Output the [x, y] coordinate of the center of the cell containing the given text.  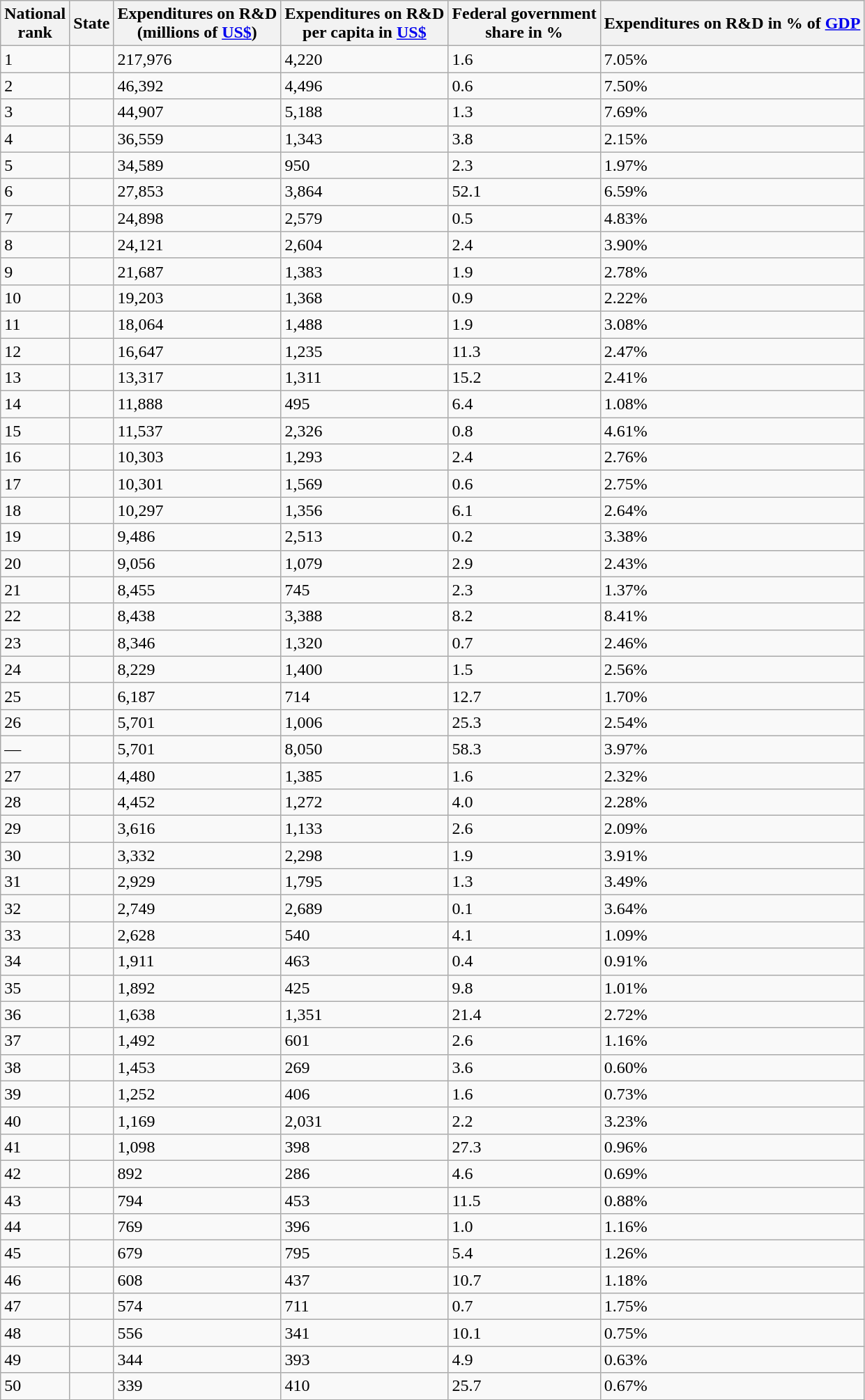
2,604 [365, 245]
344 [197, 1360]
950 [365, 165]
794 [197, 1200]
0.5 [524, 218]
2,326 [365, 431]
8,455 [197, 590]
2.09% [732, 829]
2 [35, 86]
0.2 [524, 537]
601 [365, 1041]
34 [35, 961]
1,795 [365, 882]
795 [365, 1254]
10.1 [524, 1333]
2.15% [732, 139]
1.70% [732, 696]
0.69% [732, 1173]
1,006 [365, 722]
58.3 [524, 749]
8,050 [365, 749]
Expenditures on R&D per capita in US$ [365, 24]
8,229 [197, 669]
339 [197, 1386]
1,079 [365, 563]
21.4 [524, 1014]
8,438 [197, 616]
0.4 [524, 961]
24,121 [197, 245]
44 [35, 1227]
341 [365, 1333]
0.67% [732, 1386]
0.91% [732, 961]
217,976 [197, 59]
6 [35, 192]
39 [35, 1094]
10,301 [197, 484]
0.60% [732, 1067]
11 [35, 324]
44,907 [197, 112]
3,388 [365, 616]
10 [35, 298]
10,303 [197, 457]
2,579 [365, 218]
9 [35, 271]
1,569 [365, 484]
25.3 [524, 722]
1,385 [365, 776]
1,892 [197, 988]
556 [197, 1333]
2,628 [197, 935]
8,346 [197, 643]
2.46% [732, 643]
29 [35, 829]
0.63% [732, 1360]
12.7 [524, 696]
410 [365, 1386]
1,383 [365, 271]
1,488 [365, 324]
1,133 [365, 829]
5,188 [365, 112]
4.83% [732, 218]
52.1 [524, 192]
9,486 [197, 537]
9.8 [524, 988]
24 [35, 669]
27 [35, 776]
22 [35, 616]
18 [35, 510]
0.88% [732, 1200]
11,888 [197, 404]
18,064 [197, 324]
1,638 [197, 1014]
540 [365, 935]
463 [365, 961]
6.59% [732, 192]
0.75% [732, 1333]
32 [35, 908]
49 [35, 1360]
8.41% [732, 616]
8 [35, 245]
4.0 [524, 802]
2,689 [365, 908]
20 [35, 563]
1.0 [524, 1227]
25 [35, 696]
1,343 [365, 139]
4.9 [524, 1360]
4 [35, 139]
2.2 [524, 1120]
1,400 [365, 669]
19 [35, 537]
5 [35, 165]
393 [365, 1360]
6.4 [524, 404]
711 [365, 1307]
24,898 [197, 218]
6.1 [524, 510]
2,749 [197, 908]
23 [35, 643]
3.38% [732, 537]
2,929 [197, 882]
2.47% [732, 351]
2,298 [365, 855]
396 [365, 1227]
437 [365, 1280]
1,351 [365, 1014]
2.43% [732, 563]
7 [35, 218]
8.2 [524, 616]
48 [35, 1333]
46 [35, 1280]
47 [35, 1307]
745 [365, 590]
11,537 [197, 431]
50 [35, 1386]
3,332 [197, 855]
1.26% [732, 1254]
4,220 [365, 59]
1.18% [732, 1280]
36 [35, 1014]
3,864 [365, 192]
2.32% [732, 776]
11.3 [524, 351]
3.23% [732, 1120]
1 [35, 59]
453 [365, 1200]
Federal government share in % [524, 24]
15.2 [524, 378]
27.3 [524, 1147]
14 [35, 404]
679 [197, 1254]
2.75% [732, 484]
3.08% [732, 324]
1,272 [365, 802]
13,317 [197, 378]
2,031 [365, 1120]
9,056 [197, 563]
1.08% [732, 404]
608 [197, 1280]
2.76% [732, 457]
425 [365, 988]
3.64% [732, 908]
42 [35, 1173]
45 [35, 1254]
16,647 [197, 351]
36,559 [197, 139]
16 [35, 457]
2.64% [732, 510]
4,496 [365, 86]
10.7 [524, 1280]
43 [35, 1200]
25.7 [524, 1386]
7.05% [732, 59]
21 [35, 590]
4,452 [197, 802]
1.5 [524, 669]
1.37% [732, 590]
2.9 [524, 563]
13 [35, 378]
3.8 [524, 139]
3.6 [524, 1067]
1,235 [365, 351]
2.54% [732, 722]
0.9 [524, 298]
4,480 [197, 776]
3 [35, 112]
4.1 [524, 935]
3.49% [732, 882]
0.96% [732, 1147]
— [35, 749]
Nationalrank [35, 24]
19,203 [197, 298]
1.01% [732, 988]
1,169 [197, 1120]
892 [197, 1173]
1.97% [732, 165]
State [92, 24]
34,589 [197, 165]
1,098 [197, 1147]
406 [365, 1094]
35 [35, 988]
4.6 [524, 1173]
3,616 [197, 829]
0.8 [524, 431]
495 [365, 404]
Expenditures on R&D (millions of US$) [197, 24]
1,320 [365, 643]
2,513 [365, 537]
0.1 [524, 908]
27,853 [197, 192]
21,687 [197, 271]
7.69% [732, 112]
30 [35, 855]
46,392 [197, 86]
41 [35, 1147]
3.91% [732, 855]
5.4 [524, 1254]
28 [35, 802]
1,911 [197, 961]
2.28% [732, 802]
4.61% [732, 431]
1,293 [365, 457]
31 [35, 882]
40 [35, 1120]
15 [35, 431]
11.5 [524, 1200]
1,492 [197, 1041]
1,252 [197, 1094]
38 [35, 1067]
2.78% [732, 271]
7.50% [732, 86]
6,187 [197, 696]
1,311 [365, 378]
286 [365, 1173]
12 [35, 351]
1,368 [365, 298]
10,297 [197, 510]
574 [197, 1307]
3.90% [732, 245]
269 [365, 1067]
26 [35, 722]
0.73% [732, 1094]
37 [35, 1041]
1,356 [365, 510]
714 [365, 696]
17 [35, 484]
2.72% [732, 1014]
1.09% [732, 935]
1.75% [732, 1307]
33 [35, 935]
3.97% [732, 749]
1,453 [197, 1067]
398 [365, 1147]
769 [197, 1227]
2.41% [732, 378]
Expenditures on R&D in % of GDP [732, 24]
2.56% [732, 669]
2.22% [732, 298]
